Detect which cell encompasses the target text, then output its (x, y) center coordinate. 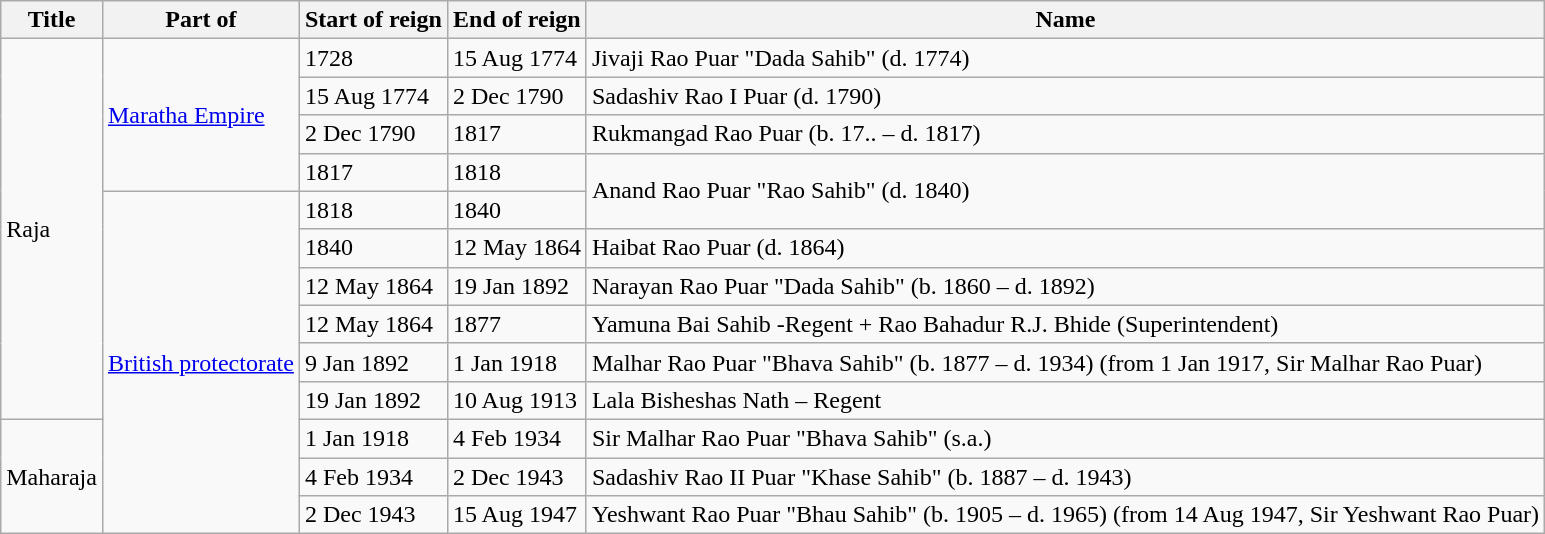
End of reign (516, 20)
1877 (516, 324)
Sadashiv Rao I Puar (d. 1790) (1065, 96)
Jivaji Rao Puar "Dada Sahib" (d. 1774) (1065, 58)
10 Aug 1913 (516, 400)
9 Jan 1892 (373, 362)
Lala Bisheshas Nath – Regent (1065, 400)
Yeshwant Rao Puar "Bhau Sahib" (b. 1905 – d. 1965) (from 14 Aug 1947, Sir Yeshwant Rao Puar) (1065, 515)
Maharaja (52, 476)
Yamuna Bai Sahib -Regent + Rao Bahadur R.J. Bhide (Superintendent) (1065, 324)
Name (1065, 20)
Malhar Rao Puar "Bhava Sahib" (b. 1877 – d. 1934) (from 1 Jan 1917, Sir Malhar Rao Puar) (1065, 362)
Sir Malhar Rao Puar "Bhava Sahib" (s.a.) (1065, 438)
Part of (200, 20)
15 Aug 1947 (516, 515)
Narayan Rao Puar "Dada Sahib" (b. 1860 – d. 1892) (1065, 286)
Start of reign (373, 20)
Rukmangad Rao Puar (b. 17.. – d. 1817) (1065, 134)
Title (52, 20)
1728 (373, 58)
Maratha Empire (200, 115)
Raja (52, 230)
Haibat Rao Puar (d. 1864) (1065, 248)
British protectorate (200, 362)
Sadashiv Rao II Puar "Khase Sahib" (b. 1887 – d. 1943) (1065, 477)
Anand Rao Puar "Rao Sahib" (d. 1840) (1065, 191)
